Locate the cell with the specified text and output its [X, Y] center coordinate. 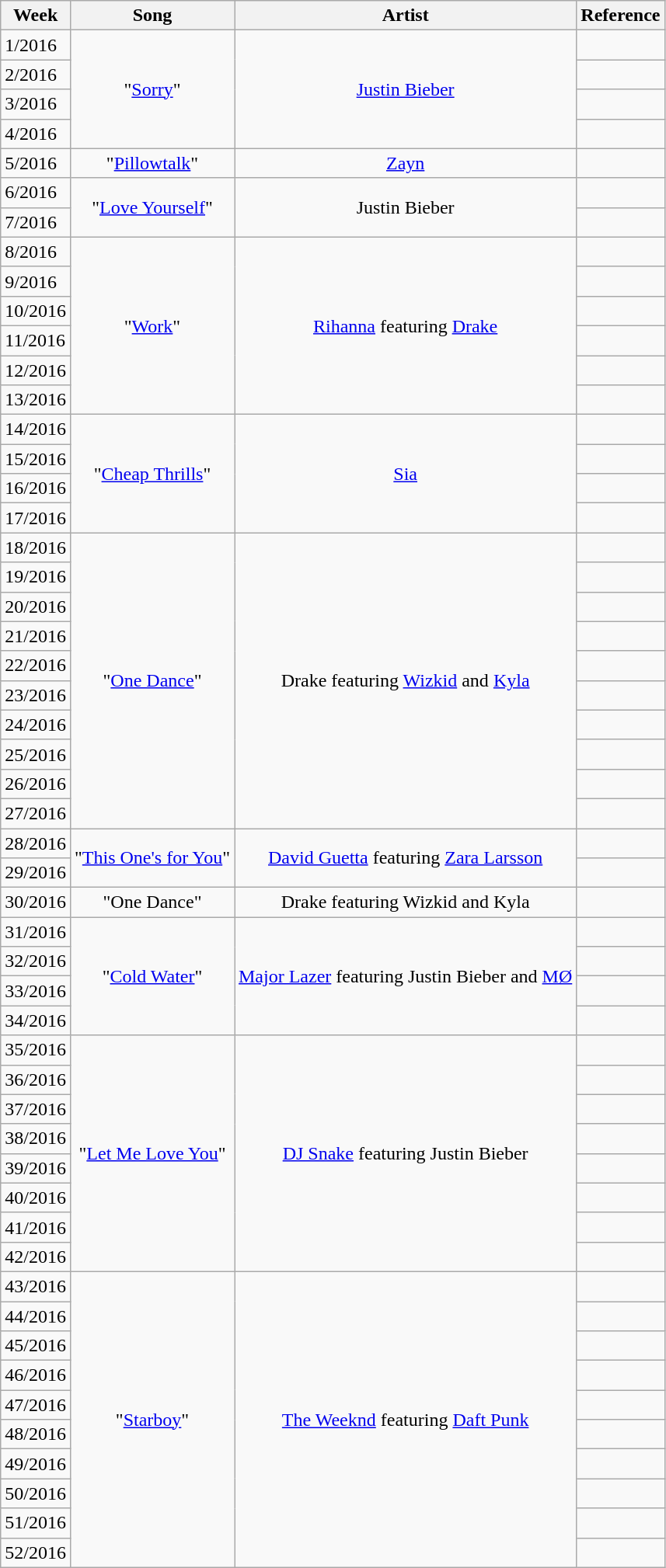
19/2016 [36, 577]
"Cheap Thrills" [152, 474]
"Starboy" [152, 1420]
"Love Yourself" [152, 207]
50/2016 [36, 1493]
29/2016 [36, 873]
Reference [620, 16]
47/2016 [36, 1405]
"Sorry" [152, 89]
42/2016 [36, 1257]
Artist [406, 16]
"This One's for You" [152, 857]
17/2016 [36, 518]
21/2016 [36, 636]
18/2016 [36, 548]
37/2016 [36, 1109]
51/2016 [36, 1523]
26/2016 [36, 784]
38/2016 [36, 1139]
25/2016 [36, 754]
48/2016 [36, 1434]
8/2016 [36, 252]
36/2016 [36, 1080]
52/2016 [36, 1552]
9/2016 [36, 281]
14/2016 [36, 429]
35/2016 [36, 1050]
Major Lazer featuring Justin Bieber and MØ [406, 976]
30/2016 [36, 902]
46/2016 [36, 1375]
2/2016 [36, 75]
43/2016 [36, 1286]
6/2016 [36, 193]
34/2016 [36, 1020]
Sia [406, 474]
32/2016 [36, 961]
Song [152, 16]
"Pillowtalk" [152, 163]
11/2016 [36, 340]
The Weeknd featuring Daft Punk [406, 1420]
"Work" [152, 325]
33/2016 [36, 991]
DJ Snake featuring Justin Bieber [406, 1153]
15/2016 [36, 459]
41/2016 [36, 1227]
22/2016 [36, 666]
4/2016 [36, 134]
31/2016 [36, 932]
David Guetta featuring Zara Larsson [406, 857]
1/2016 [36, 45]
Zayn [406, 163]
12/2016 [36, 370]
28/2016 [36, 843]
23/2016 [36, 695]
44/2016 [36, 1316]
5/2016 [36, 163]
49/2016 [36, 1464]
7/2016 [36, 222]
16/2016 [36, 488]
39/2016 [36, 1168]
27/2016 [36, 813]
20/2016 [36, 607]
24/2016 [36, 725]
13/2016 [36, 400]
3/2016 [36, 104]
Rihanna featuring Drake [406, 325]
40/2016 [36, 1198]
"Cold Water" [152, 976]
"Let Me Love You" [152, 1153]
Week [36, 16]
45/2016 [36, 1346]
10/2016 [36, 311]
